Output the [X, Y] coordinate of the center of the cell containing the given text.  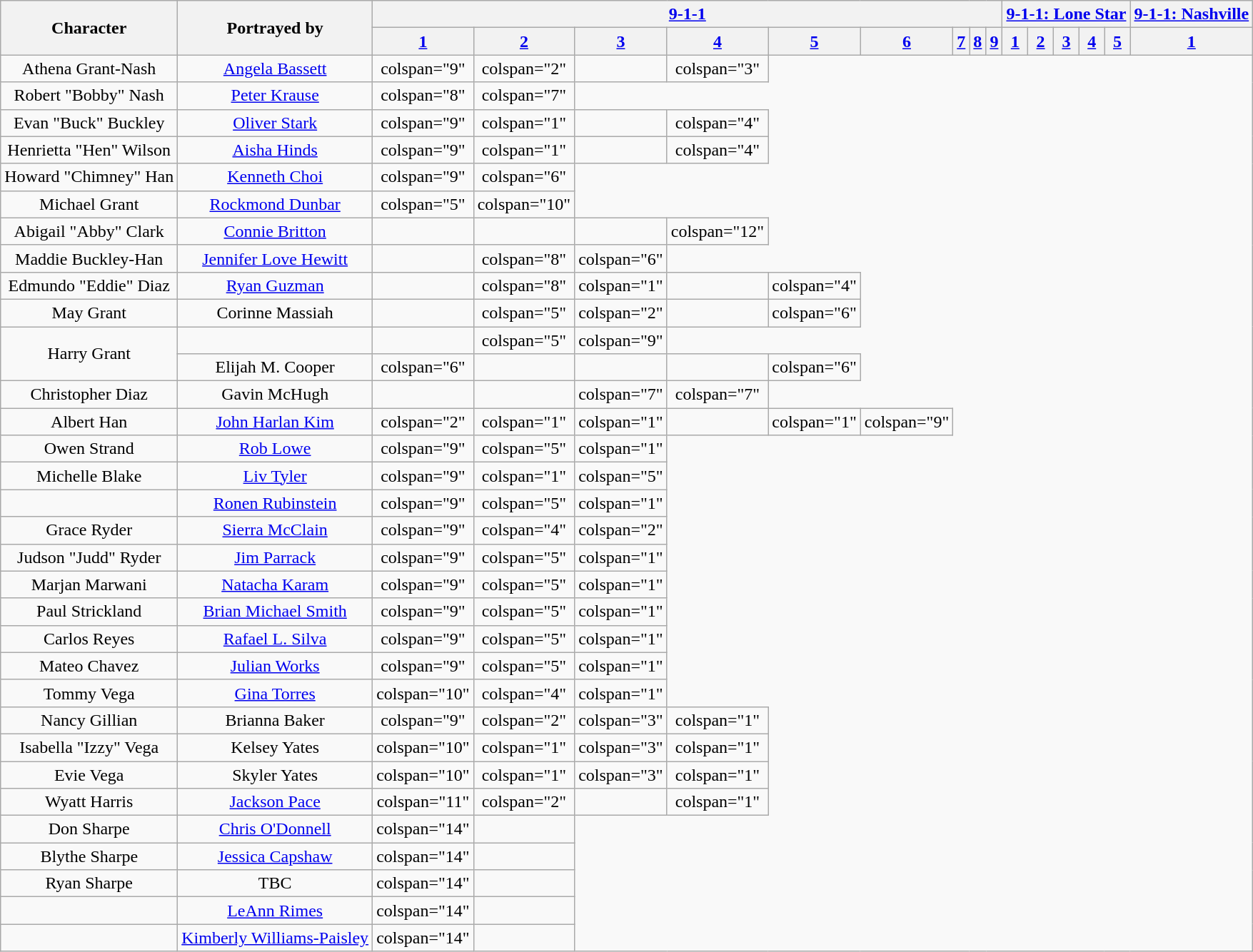
Albert Han [89, 422]
Kimberly Williams-Paisley [276, 938]
Wyatt Harris [89, 802]
Blythe Sharpe [89, 856]
John Harlan Kim [276, 422]
Ronen Rubinstein [276, 503]
Skyler Yates [276, 774]
Evie Vega [89, 774]
Christopher Diaz [89, 395]
Judson "Judd" Ryder [89, 557]
Connie Britton [276, 231]
colspan="12" [718, 231]
Ryan Guzman [276, 285]
Gavin McHugh [276, 395]
Corinne Massiah [276, 313]
9 [994, 41]
Robert "Bobby" Nash [89, 96]
Evan "Buck" Buckley [89, 123]
Chris O'Donnell [276, 829]
Ryan Sharpe [89, 883]
Athena Grant-Nash [89, 69]
Angela Bassett [276, 69]
Rob Lowe [276, 449]
Howard "Chimney" Han [89, 177]
TBC [276, 883]
Portrayed by [276, 28]
Rockmond Dunbar [276, 204]
Mateo Chavez [89, 666]
Aisha Hinds [276, 150]
Nancy Gillian [89, 720]
6 [907, 41]
Jackson Pace [276, 802]
Oliver Stark [276, 123]
Marjan Marwani [89, 584]
LeAnn Rimes [276, 911]
Character [89, 28]
Michelle Blake [89, 476]
9-1-1 [688, 14]
Harry Grant [89, 354]
Gina Torres [276, 693]
Kelsey Yates [276, 747]
Jessica Capshaw [276, 856]
Brianna Baker [276, 720]
Edmundo "Eddie" Diaz [89, 285]
9-1-1: Nashville [1192, 14]
Michael Grant [89, 204]
Carlos Reyes [89, 639]
Henrietta "Hen" Wilson [89, 150]
Isabella "Izzy" Vega [89, 747]
7 [961, 41]
Jim Parrack [276, 557]
May Grant [89, 313]
Abigail "Abby" Clark [89, 231]
Paul Strickland [89, 612]
Rafael L. Silva [276, 639]
Tommy Vega [89, 693]
colspan="11" [423, 802]
Sierra McClain [276, 530]
Natacha Karam [276, 584]
Jennifer Love Hewitt [276, 258]
9-1-1: Lone Star [1067, 14]
Grace Ryder [89, 530]
Elijah M. Cooper [276, 368]
Don Sharpe [89, 829]
Liv Tyler [276, 476]
8 [978, 41]
Peter Krause [276, 96]
Maddie Buckley-Han [89, 258]
Brian Michael Smith [276, 612]
Kenneth Choi [276, 177]
Julian Works [276, 666]
Owen Strand [89, 449]
